Return (x, y) of the center of cell containing provided text 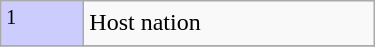
Host nation (229, 24)
1 (42, 24)
